From the cell containing the given text, extract its center point as [X, Y] coordinate. 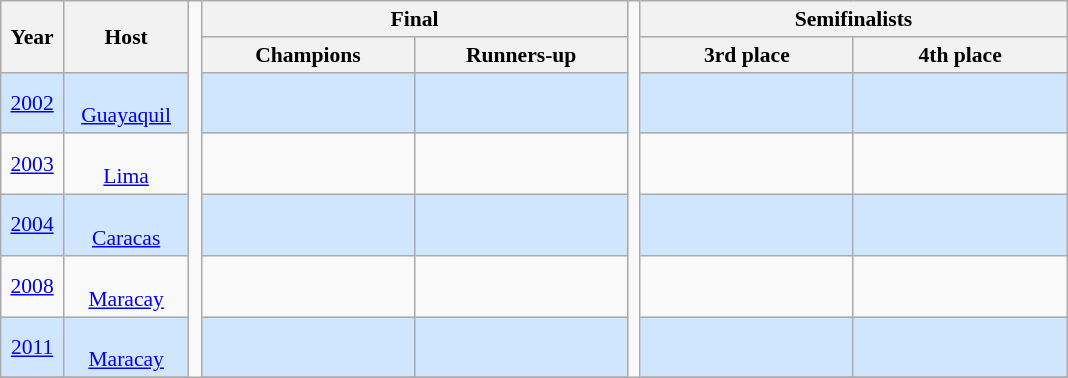
4th place [960, 55]
2003 [32, 164]
Runners-up [522, 55]
2008 [32, 286]
2011 [32, 348]
Champions [308, 55]
Semifinalists [853, 19]
Guayaquil [126, 102]
Caracas [126, 226]
Lima [126, 164]
Host [126, 36]
Final [414, 19]
2004 [32, 226]
2002 [32, 102]
Year [32, 36]
3rd place [746, 55]
